Find where the given text appears and provide that cell's center as [X, Y] coordinate. 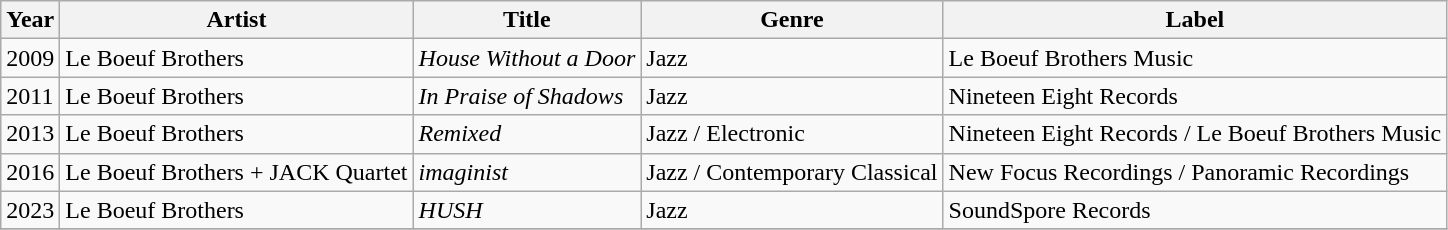
Year [30, 20]
2013 [30, 134]
Jazz / Contemporary Classical [792, 172]
New Focus Recordings / Panoramic Recordings [1195, 172]
Title [527, 20]
imaginist [527, 172]
Label [1195, 20]
Genre [792, 20]
2016 [30, 172]
SoundSpore Records [1195, 210]
House Without a Door [527, 58]
Artist [236, 20]
Nineteen Eight Records [1195, 96]
2009 [30, 58]
In Praise of Shadows [527, 96]
2011 [30, 96]
Jazz / Electronic [792, 134]
Nineteen Eight Records / Le Boeuf Brothers Music [1195, 134]
Le Boeuf Brothers + JACK Quartet [236, 172]
Remixed [527, 134]
2023 [30, 210]
HUSH [527, 210]
Le Boeuf Brothers Music [1195, 58]
